Detect which cell encompasses the target text, then output its [x, y] center coordinate. 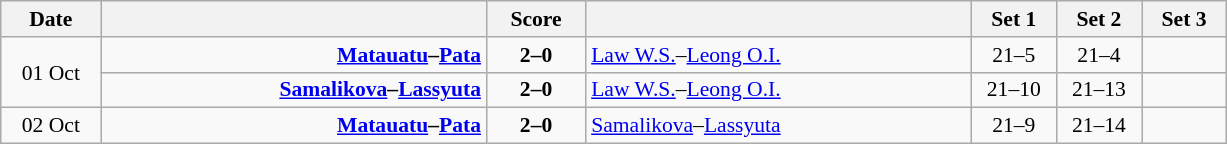
02 Oct [51, 126]
Date [51, 19]
21–13 [1098, 90]
01 Oct [51, 72]
21–4 [1098, 55]
Set 3 [1184, 19]
21–9 [1014, 126]
Set 2 [1098, 19]
21–10 [1014, 90]
Set 1 [1014, 19]
Score [536, 19]
21–5 [1014, 55]
21–14 [1098, 126]
